Extract the (x, y) coordinate from the center of the cell holding the provided text.  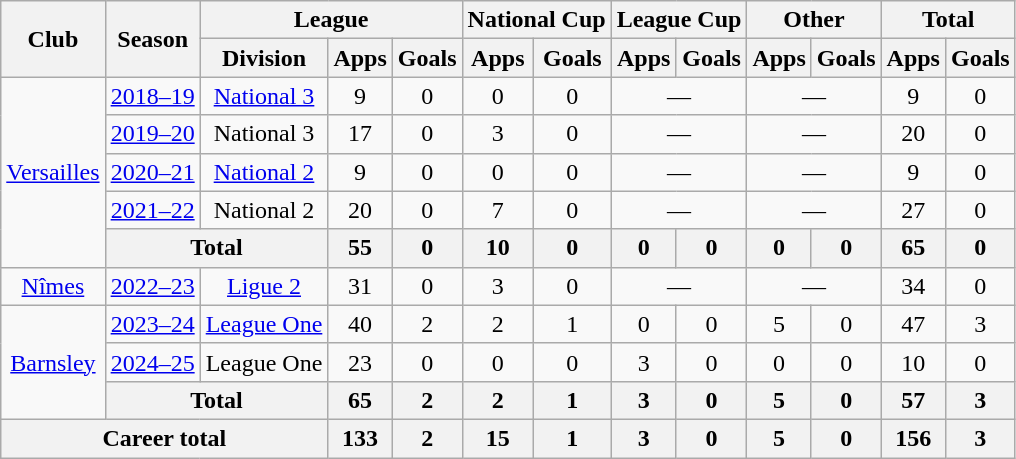
Ligue 2 (264, 286)
7 (498, 210)
15 (498, 438)
Nîmes (53, 286)
2024–25 (152, 362)
23 (360, 362)
League Cup (679, 20)
57 (913, 400)
2022–23 (152, 286)
National Cup (536, 20)
47 (913, 324)
156 (913, 438)
Season (152, 39)
Other (814, 20)
Barnsley (53, 362)
133 (360, 438)
Club (53, 39)
27 (913, 210)
55 (360, 248)
2023–24 (152, 324)
40 (360, 324)
Division (264, 58)
2021–22 (152, 210)
2018–19 (152, 96)
17 (360, 134)
34 (913, 286)
Career total (164, 438)
League (331, 20)
2020–21 (152, 172)
2019–20 (152, 134)
Versailles (53, 172)
31 (360, 286)
